Find where the given text appears and provide that cell's center as (x, y) coordinate. 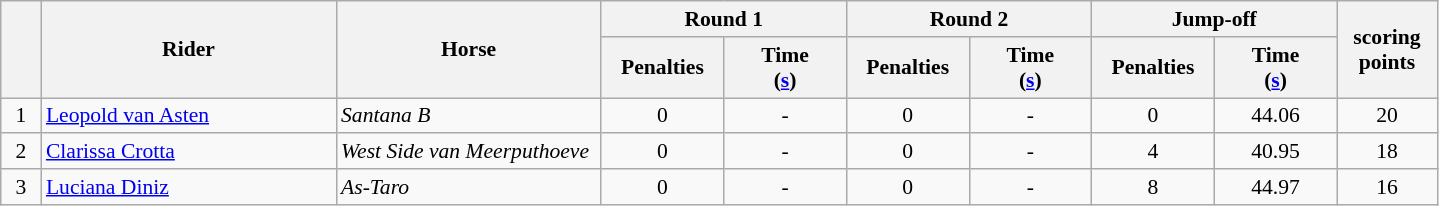
20 (1387, 116)
Luciana Diniz (188, 187)
Santana B (468, 116)
16 (1387, 187)
44.06 (1276, 116)
As-Taro (468, 187)
18 (1387, 152)
Leopold van Asten (188, 116)
1 (21, 116)
2 (21, 152)
40.95 (1276, 152)
Rider (188, 50)
8 (1154, 187)
Round 2 (968, 19)
3 (21, 187)
44.97 (1276, 187)
Jump-off (1214, 19)
West Side van Meerputhoeve (468, 152)
scoringpoints (1387, 50)
Clarissa Crotta (188, 152)
Horse (468, 50)
Round 1 (724, 19)
4 (1154, 152)
